For the text-containing cell, return its midpoint in [X, Y] coordinate format. 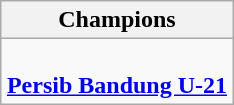
Champions [116, 20]
Persib Bandung U-21 [116, 72]
